For the text-containing cell, return its midpoint in [x, y] coordinate format. 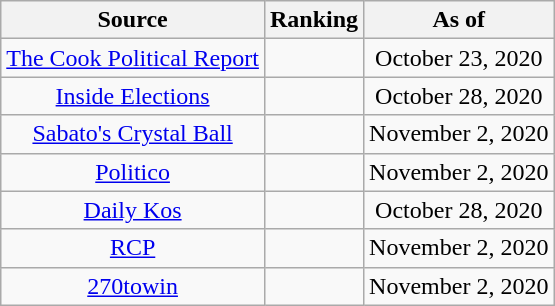
As of [459, 20]
Politico [133, 172]
October 23, 2020 [459, 58]
Daily Kos [133, 210]
Source [133, 20]
Sabato's Crystal Ball [133, 134]
270towin [133, 286]
The Cook Political Report [133, 58]
RCP [133, 248]
Inside Elections [133, 96]
Ranking [314, 20]
